Identify which cell holds the provided text, then report its [X, Y] central coordinate. 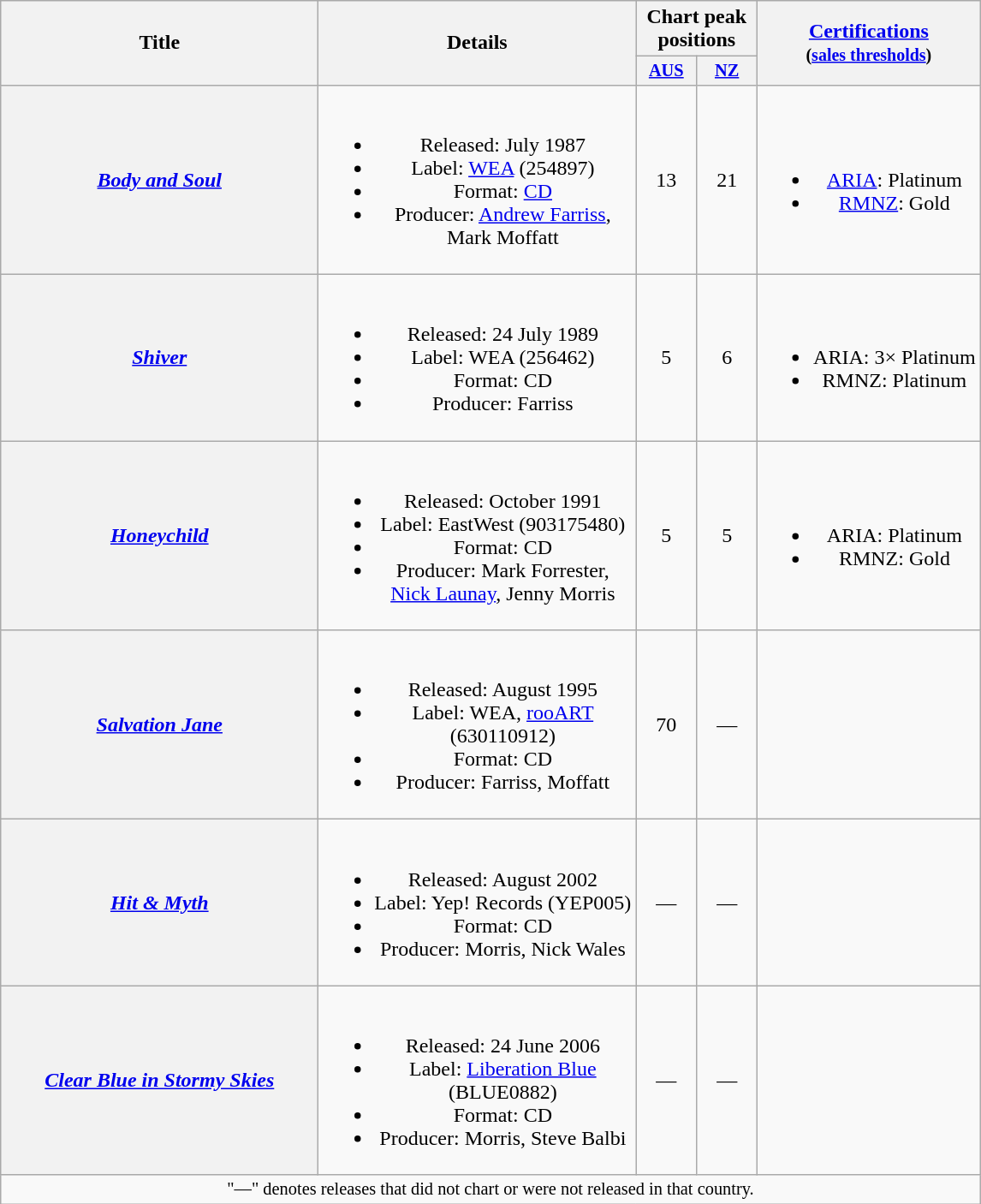
Shiver [159, 358]
6 [728, 358]
Released: August 1995Label: WEA, rooART (630110912)Format: CDProducer: Farriss, Moffatt [478, 724]
ARIA: 3× PlatinumRMNZ: Platinum [870, 358]
Chart peak positions [697, 29]
Certifications(sales thresholds) [870, 43]
Title [159, 43]
Released: July 1987Label: WEA (254897)Format: CDProducer: Andrew Farriss, Mark Moffatt [478, 180]
Released: October 1991Label: EastWest (903175480)Format: CDProducer: Mark Forrester, Nick Launay, Jenny Morris [478, 536]
Hit & Myth [159, 903]
Salvation Jane [159, 724]
70 [666, 724]
Released: 24 June 2006Label: Liberation Blue (BLUE0882)Format: CDProducer: Morris, Steve Balbi [478, 1081]
Released: August 2002Label: Yep! Records (YEP005)Format: CDProducer: Morris, Nick Wales [478, 903]
AUS [666, 71]
21 [728, 180]
Honeychild [159, 536]
Body and Soul [159, 180]
Clear Blue in Stormy Skies [159, 1081]
Details [478, 43]
"—" denotes releases that did not chart or were not released in that country. [490, 1189]
NZ [728, 71]
13 [666, 180]
Released: 24 July 1989Label: WEA (256462)Format: CDProducer: Farriss [478, 358]
